Determine the (X, Y) coordinate at the center of the cell enclosing the given text.  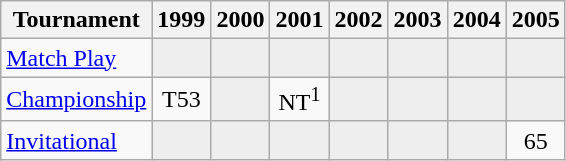
2005 (536, 20)
Invitational (76, 140)
65 (536, 140)
T53 (182, 100)
NT1 (300, 100)
2004 (476, 20)
1999 (182, 20)
2001 (300, 20)
Championship (76, 100)
2000 (240, 20)
Match Play (76, 58)
2002 (358, 20)
Tournament (76, 20)
2003 (418, 20)
